Return the (X, Y) coordinate for the center point of the cell that contains the specified text.  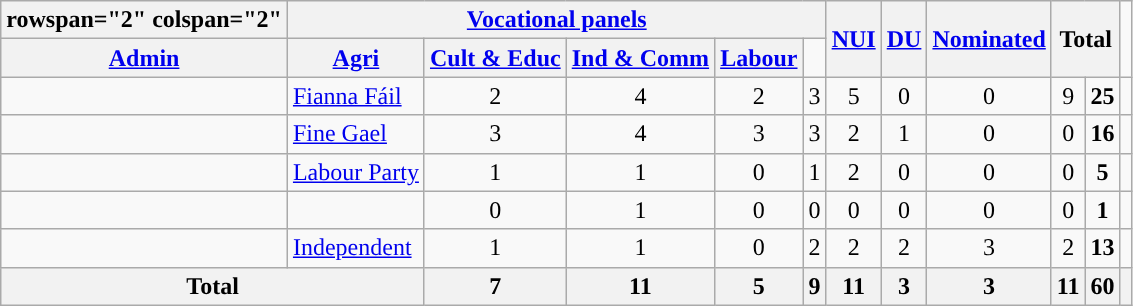
Ind & Comm (640, 58)
rowspan="2" colspan="2" (144, 20)
Cult & Educ (495, 58)
Fine Gael (356, 134)
25 (1102, 96)
Nominated (989, 39)
Vocational panels (556, 20)
Labour (759, 58)
16 (1102, 134)
Agri (356, 58)
DU (904, 39)
60 (1102, 286)
Independent (356, 248)
Admin (144, 58)
NUI (854, 39)
Labour Party (356, 172)
7 (495, 286)
13 (1102, 248)
Fianna Fáil (356, 96)
